For the text-containing cell, return its midpoint in (X, Y) coordinate format. 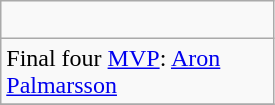
Final four MVP: Aron Palmarsson (138, 72)
